Find where the given text appears and provide that cell's center as [X, Y] coordinate. 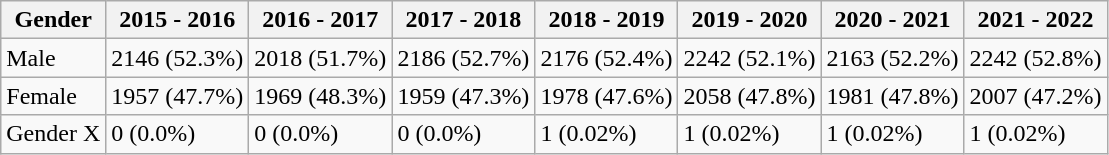
2016 - 2017 [320, 20]
Gender X [54, 134]
2015 - 2016 [178, 20]
2163 (52.2%) [892, 58]
1978 (47.6%) [606, 96]
2020 - 2021 [892, 20]
2017 - 2018 [464, 20]
2018 (51.7%) [320, 58]
Gender [54, 20]
2176 (52.4%) [606, 58]
2146 (52.3%) [178, 58]
2242 (52.8%) [1036, 58]
1969 (48.3%) [320, 96]
Female [54, 96]
2058 (47.8%) [750, 96]
2018 - 2019 [606, 20]
2019 - 2020 [750, 20]
2007 (47.2%) [1036, 96]
1957 (47.7%) [178, 96]
Male [54, 58]
1959 (47.3%) [464, 96]
2021 - 2022 [1036, 20]
1981 (47.8%) [892, 96]
2242 (52.1%) [750, 58]
2186 (52.7%) [464, 58]
